Provide the (x, y) coordinate of the cell's center where the given text is located.  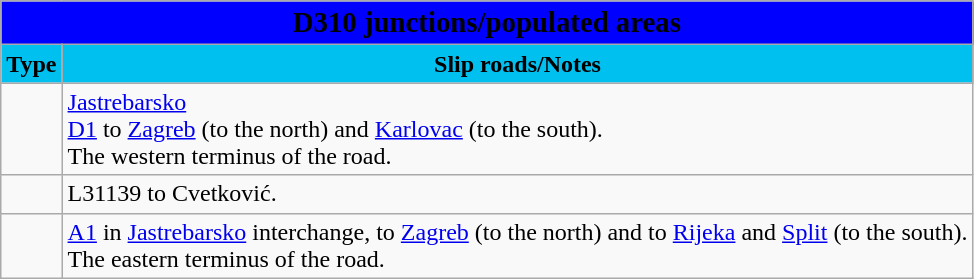
Type (32, 64)
D310 junctions/populated areas (487, 23)
A1 in Jastrebarsko interchange, to Zagreb (to the north) and to Rijeka and Split (to the south).The eastern terminus of the road. (518, 246)
L31139 to Cvetković. (518, 194)
Slip roads/Notes (518, 64)
Jastrebarsko D1 to Zagreb (to the north) and Karlovac (to the south).The western terminus of the road. (518, 129)
